From the cell containing the given text, extract its center point as [x, y] coordinate. 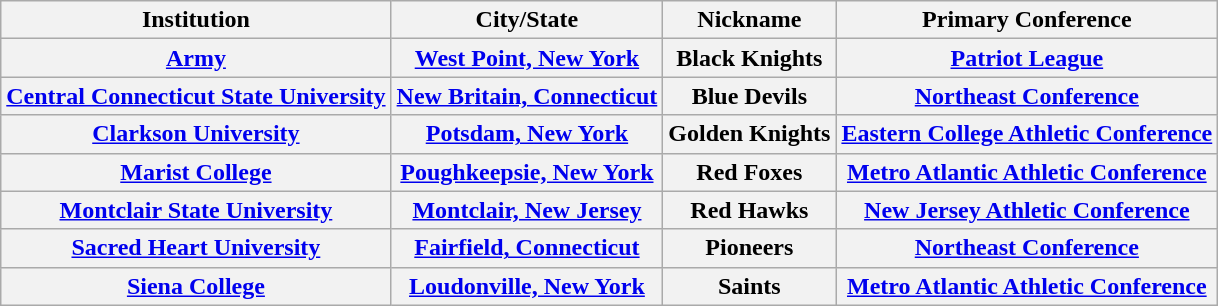
Blue Devils [750, 96]
Saints [750, 286]
Siena College [196, 286]
Montclair, New Jersey [527, 210]
Fairfield, Connecticut [527, 248]
Poughkeepsie, New York [527, 172]
Pioneers [750, 248]
Potsdam, New York [527, 134]
Sacred Heart University [196, 248]
Red Hawks [750, 210]
Patriot League [1027, 58]
Golden Knights [750, 134]
Central Connecticut State University [196, 96]
Clarkson University [196, 134]
New Jersey Athletic Conference [1027, 210]
City/State [527, 20]
Red Foxes [750, 172]
New Britain, Connecticut [527, 96]
Loudonville, New York [527, 286]
Army [196, 58]
Nickname [750, 20]
Montclair State University [196, 210]
Institution [196, 20]
West Point, New York [527, 58]
Primary Conference [1027, 20]
Eastern College Athletic Conference [1027, 134]
Black Knights [750, 58]
Marist College [196, 172]
